Provide the [X, Y] coordinate of the cell's center where the given text is located.  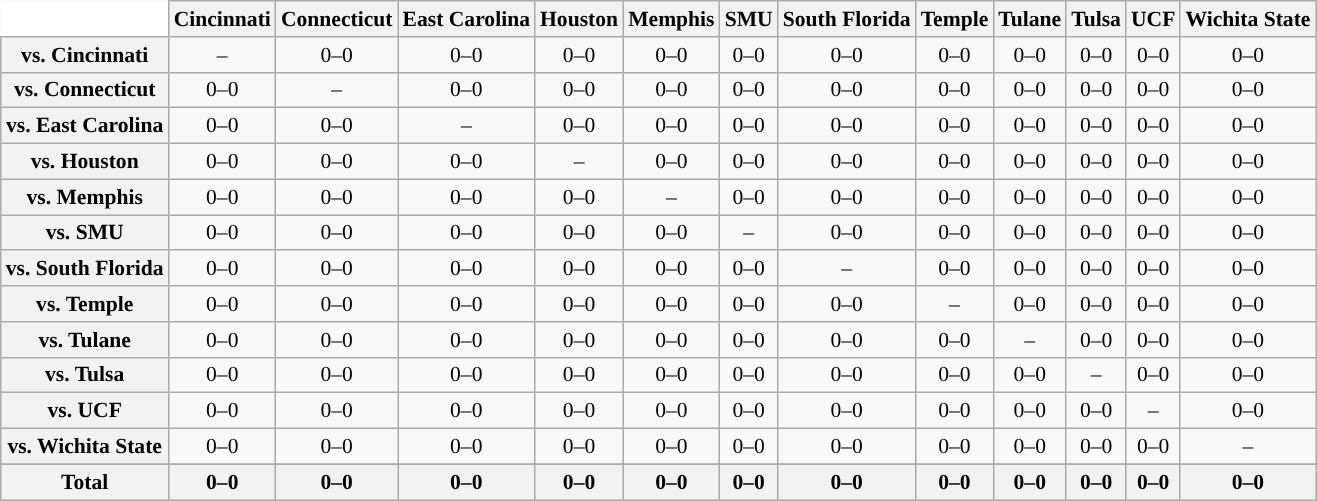
vs. Connecticut [85, 90]
Total [85, 482]
vs. Cincinnati [85, 55]
Temple [955, 19]
SMU [749, 19]
vs. UCF [85, 411]
Tulane [1030, 19]
East Carolina [466, 19]
vs. Tulsa [85, 375]
vs. Wichita State [85, 447]
vs. SMU [85, 233]
vs. Tulane [85, 340]
UCF [1153, 19]
Memphis [671, 19]
vs. Memphis [85, 197]
vs. South Florida [85, 269]
Houston [579, 19]
Connecticut [337, 19]
Tulsa [1096, 19]
vs. Temple [85, 304]
South Florida [847, 19]
vs. Houston [85, 162]
Wichita State [1248, 19]
Cincinnati [222, 19]
vs. East Carolina [85, 126]
